From the cell containing the given text, extract its center point as [X, Y] coordinate. 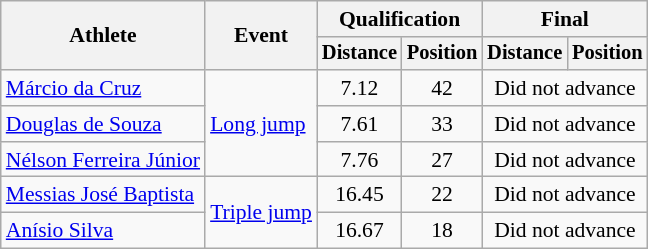
Final [564, 19]
16.45 [360, 195]
Event [261, 36]
Douglas de Souza [103, 124]
Nélson Ferreira Júnior [103, 160]
Messias José Baptista [103, 195]
Qualification [400, 19]
7.12 [360, 88]
16.67 [360, 231]
33 [442, 124]
27 [442, 160]
Triple jump [261, 212]
42 [442, 88]
Márcio da Cruz [103, 88]
7.61 [360, 124]
Long jump [261, 124]
18 [442, 231]
Anísio Silva [103, 231]
Athlete [103, 36]
22 [442, 195]
7.76 [360, 160]
